Extract the [X, Y] coordinate from the center of the cell holding the provided text.  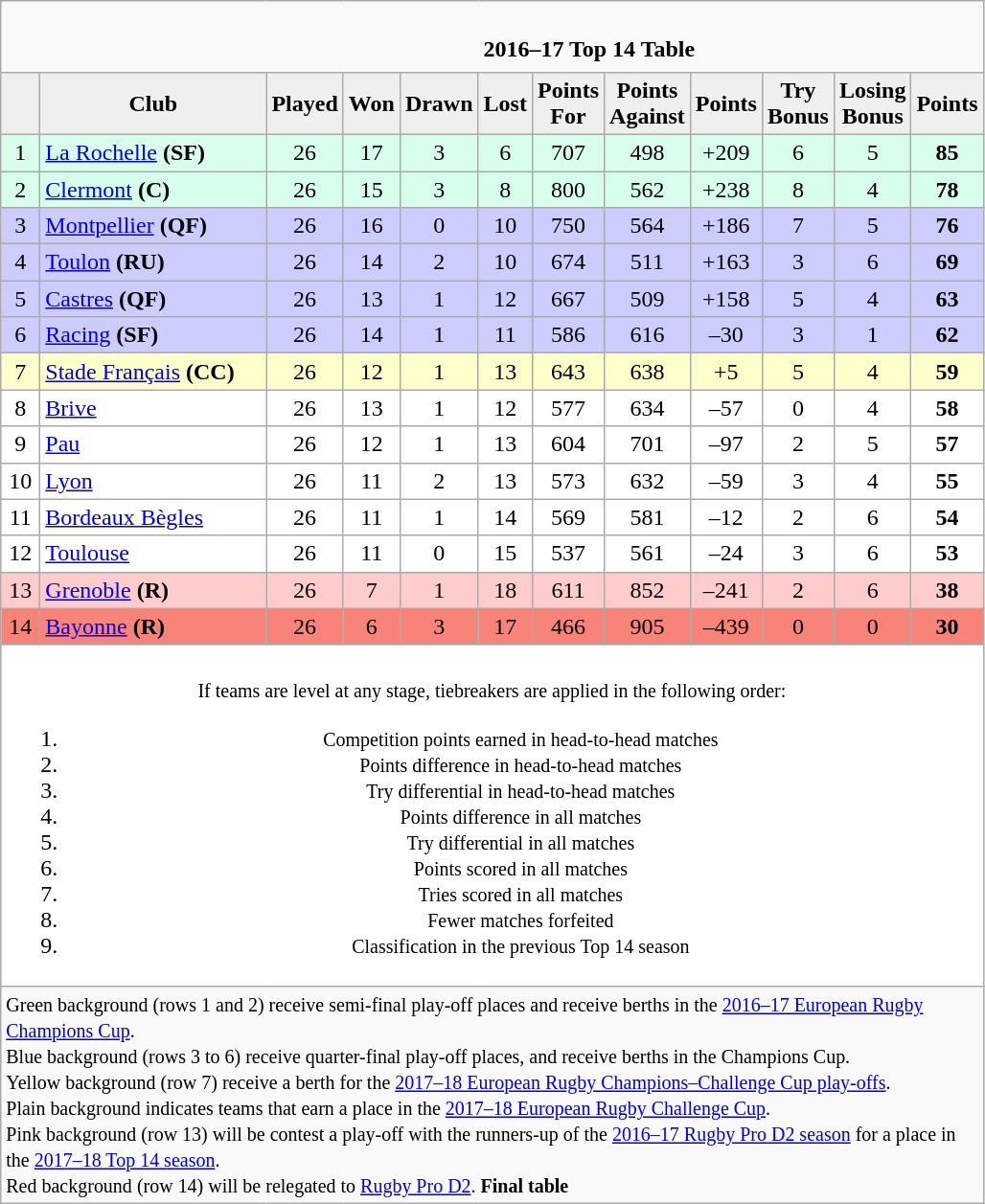
La Rochelle (SF) [153, 152]
Drawn [439, 103]
Played [305, 103]
Brive [153, 408]
+238 [726, 189]
63 [947, 299]
78 [947, 189]
569 [567, 517]
Won [372, 103]
18 [505, 590]
54 [947, 517]
905 [648, 626]
–24 [726, 554]
Lost [505, 103]
–59 [726, 481]
750 [567, 226]
800 [567, 189]
616 [648, 335]
–241 [726, 590]
Toulouse [153, 554]
466 [567, 626]
632 [648, 481]
30 [947, 626]
58 [947, 408]
674 [567, 262]
+186 [726, 226]
Stade Français (CC) [153, 372]
638 [648, 372]
–97 [726, 444]
16 [372, 226]
55 [947, 481]
59 [947, 372]
38 [947, 590]
562 [648, 189]
852 [648, 590]
611 [567, 590]
57 [947, 444]
Castres (QF) [153, 299]
Montpellier (QF) [153, 226]
Points Against [648, 103]
85 [947, 152]
Bordeaux Bègles [153, 517]
Clermont (C) [153, 189]
577 [567, 408]
76 [947, 226]
Grenoble (R) [153, 590]
643 [567, 372]
667 [567, 299]
Club [153, 103]
Toulon (RU) [153, 262]
634 [648, 408]
707 [567, 152]
–57 [726, 408]
+5 [726, 372]
–30 [726, 335]
581 [648, 517]
Pau [153, 444]
+209 [726, 152]
586 [567, 335]
Points For [567, 103]
9 [21, 444]
53 [947, 554]
Racing (SF) [153, 335]
Losing Bonus [872, 103]
537 [567, 554]
69 [947, 262]
701 [648, 444]
62 [947, 335]
+158 [726, 299]
Lyon [153, 481]
573 [567, 481]
604 [567, 444]
Bayonne (R) [153, 626]
561 [648, 554]
Try Bonus [797, 103]
–12 [726, 517]
–439 [726, 626]
+163 [726, 262]
511 [648, 262]
509 [648, 299]
564 [648, 226]
498 [648, 152]
